Return [x, y] of the center of cell containing provided text 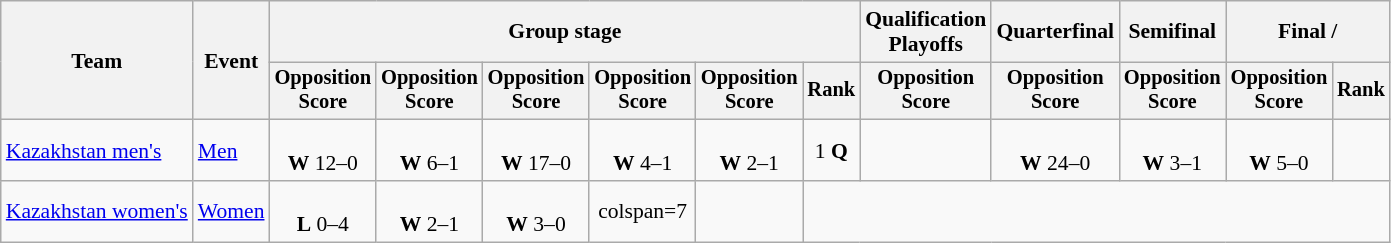
W 3–1 [1172, 150]
QualificationPlayoffs [926, 32]
W 24–0 [1055, 150]
W 17–0 [536, 150]
Event [232, 60]
Kazakhstan women's [97, 212]
colspan=7 [642, 212]
W 3–0 [536, 212]
Team [97, 60]
L 0–4 [324, 212]
W 12–0 [324, 150]
Group stage [566, 32]
Final / [1308, 32]
1 Q [831, 150]
W 5–0 [1280, 150]
Men [232, 150]
Women [232, 212]
W 6–1 [430, 150]
Quarterfinal [1055, 32]
W 4–1 [642, 150]
Kazakhstan men's [97, 150]
Semifinal [1172, 32]
